Extract the (X, Y) coordinate from the center of the cell holding the provided text.  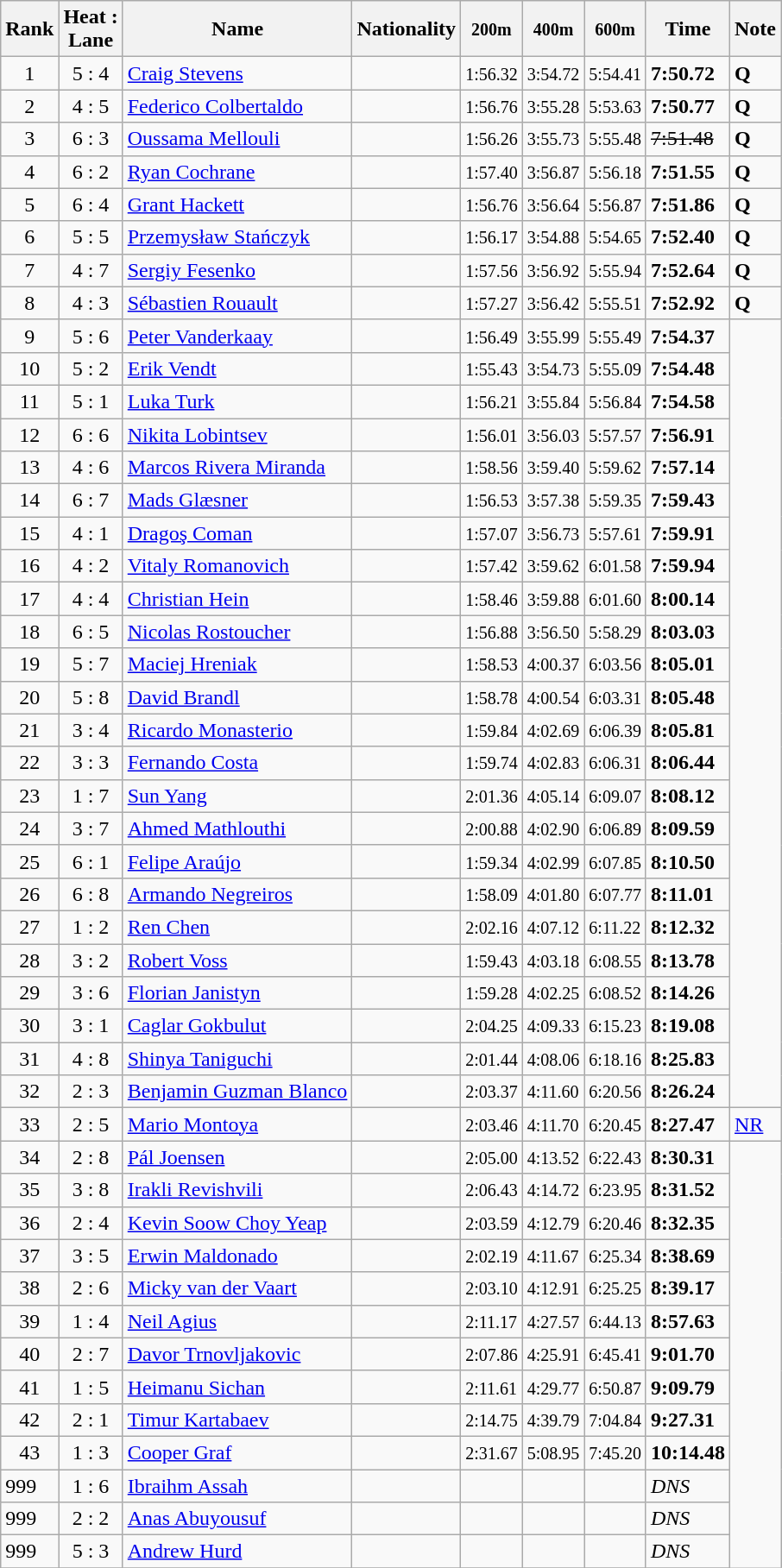
5:56.87 (615, 205)
9:09.79 (687, 1387)
1 : 5 (91, 1387)
25 (29, 861)
11 (29, 401)
27 (29, 927)
Ryan Cochrane (237, 172)
8:19.08 (687, 1026)
Federico Colbertaldo (237, 106)
6:20.45 (615, 1124)
Kevin Soow Choy Yeap (237, 1223)
6:07.77 (615, 894)
4:02.99 (553, 861)
8:05.01 (687, 664)
1:56.53 (492, 501)
1:57.42 (492, 566)
5:55.49 (615, 336)
6 : 1 (91, 861)
200m (492, 29)
Heat :Lane (91, 29)
1:58.46 (492, 599)
1:59.74 (492, 763)
2 : 4 (91, 1223)
2:01.36 (492, 796)
6 : 8 (91, 894)
3:55.28 (553, 106)
1 : 7 (91, 796)
2 : 3 (91, 1092)
3 : 5 (91, 1256)
2:11.61 (492, 1387)
2 : 1 (91, 1420)
1:55.43 (492, 368)
5 : 2 (91, 368)
6:45.41 (615, 1354)
1:56.88 (492, 632)
7:59.91 (687, 533)
1:56.32 (492, 73)
4:12.91 (553, 1288)
7:52.40 (687, 237)
1:58.78 (492, 697)
Ren Chen (237, 927)
1:56.21 (492, 401)
Craig Stevens (237, 73)
3:55.84 (553, 401)
3:56.64 (553, 205)
12 (29, 434)
3:55.99 (553, 336)
5:58.29 (615, 632)
6:09.07 (615, 796)
3:56.87 (553, 172)
1:59.43 (492, 960)
7:50.72 (687, 73)
3 : 8 (91, 1190)
8:05.48 (687, 697)
8:30.31 (687, 1157)
3:56.50 (553, 632)
1 : 2 (91, 927)
2:02.16 (492, 927)
39 (29, 1321)
Mario Montoya (237, 1124)
8:12.32 (687, 927)
4:39.79 (553, 1420)
4 : 3 (91, 303)
6 : 4 (91, 205)
4:00.54 (553, 697)
4:29.77 (553, 1387)
1:57.07 (492, 533)
4:01.80 (553, 894)
7:52.64 (687, 270)
6:23.95 (615, 1190)
400m (553, 29)
33 (29, 1124)
Erik Vendt (237, 368)
2 : 7 (91, 1354)
7:04.84 (615, 1420)
6:44.13 (615, 1321)
4:27.57 (553, 1321)
2:06.43 (492, 1190)
26 (29, 894)
10:14.48 (687, 1452)
Sébastien Rouault (237, 303)
2:14.75 (492, 1420)
5:57.61 (615, 533)
6:06.89 (615, 828)
7 (29, 270)
24 (29, 828)
Sergiy Fesenko (237, 270)
Peter Vanderkaay (237, 336)
7:57.14 (687, 468)
6:07.85 (615, 861)
3:54.88 (553, 237)
Sun Yang (237, 796)
Luka Turk (237, 401)
7:56.91 (687, 434)
6:03.56 (615, 664)
3:57.38 (553, 501)
8 (29, 303)
9:01.70 (687, 1354)
2:11.17 (492, 1321)
21 (29, 730)
7:51.48 (687, 139)
Robert Voss (237, 960)
Timur Kartabaev (237, 1420)
8:05.81 (687, 730)
4 : 7 (91, 270)
8:13.78 (687, 960)
Neil Agius (237, 1321)
8:10.50 (687, 861)
8:39.17 (687, 1288)
8:14.26 (687, 993)
Pál Joensen (237, 1157)
Benjamin Guzman Blanco (237, 1092)
5:53.63 (615, 106)
3 : 2 (91, 960)
5 : 8 (91, 697)
Note (754, 29)
15 (29, 533)
4 : 5 (91, 106)
38 (29, 1288)
6 (29, 237)
43 (29, 1452)
2 : 2 (91, 1519)
6 : 7 (91, 501)
Nicolas Rostoucher (237, 632)
6:22.43 (615, 1157)
5 : 1 (91, 401)
4:08.06 (553, 1059)
4:02.83 (553, 763)
6:06.39 (615, 730)
4:11.70 (553, 1124)
6:08.55 (615, 960)
Erwin Maldonado (237, 1256)
7:45.20 (615, 1452)
9:27.31 (687, 1420)
Micky van der Vaart (237, 1288)
6:50.87 (615, 1387)
34 (29, 1157)
5:59.62 (615, 468)
4:03.18 (553, 960)
5:08.95 (553, 1452)
1 : 4 (91, 1321)
6:01.58 (615, 566)
1:57.27 (492, 303)
1:59.28 (492, 993)
6:11.22 (615, 927)
7:51.55 (687, 172)
3:56.42 (553, 303)
1:56.17 (492, 237)
2:01.44 (492, 1059)
3:56.92 (553, 270)
Dragoş Coman (237, 533)
Armando Negreiros (237, 894)
4 (29, 172)
2:05.00 (492, 1157)
31 (29, 1059)
Ahmed Mathlouthi (237, 828)
30 (29, 1026)
Christian Hein (237, 599)
5:55.51 (615, 303)
10 (29, 368)
5 : 5 (91, 237)
Mads Glæsner (237, 501)
8:11.01 (687, 894)
6:20.56 (615, 1092)
4:02.69 (553, 730)
16 (29, 566)
13 (29, 468)
2:03.59 (492, 1223)
19 (29, 664)
6:06.31 (615, 763)
600m (615, 29)
2:03.10 (492, 1288)
8:06.44 (687, 763)
9 (29, 336)
20 (29, 697)
1 (29, 73)
4 : 2 (91, 566)
4 : 1 (91, 533)
32 (29, 1092)
7:54.48 (687, 368)
8:09.59 (687, 828)
8:00.14 (687, 599)
4:09.33 (553, 1026)
5 (29, 205)
Shinya Taniguchi (237, 1059)
28 (29, 960)
4:00.37 (553, 664)
5:54.41 (615, 73)
18 (29, 632)
35 (29, 1190)
1:56.01 (492, 434)
5:56.18 (615, 172)
5:55.09 (615, 368)
2 : 5 (91, 1124)
Maciej Hreniak (237, 664)
1:57.40 (492, 172)
4:02.90 (553, 828)
8:27.47 (687, 1124)
3:56.03 (553, 434)
Ibraihm Assah (237, 1485)
2:00.88 (492, 828)
1:58.56 (492, 468)
1:59.34 (492, 861)
2:31.67 (492, 1452)
Time (687, 29)
4:05.14 (553, 796)
Fernando Costa (237, 763)
Marcos Rivera Miranda (237, 468)
8:38.69 (687, 1256)
Heimanu Sichan (237, 1387)
5:54.65 (615, 237)
3:54.72 (553, 73)
5:55.94 (615, 270)
6 : 3 (91, 139)
NR (754, 1124)
8:25.83 (687, 1059)
Vitaly Romanovich (237, 566)
6:25.25 (615, 1288)
Nikita Lobintsev (237, 434)
4:07.12 (553, 927)
2 : 8 (91, 1157)
Oussama Mellouli (237, 139)
8:57.63 (687, 1321)
Felipe Araújo (237, 861)
4:11.60 (553, 1092)
5 : 4 (91, 73)
5 : 7 (91, 664)
3:59.40 (553, 468)
Caglar Gokbulut (237, 1026)
3:59.88 (553, 599)
4 : 4 (91, 599)
6:01.60 (615, 599)
Ricardo Monasterio (237, 730)
3 : 1 (91, 1026)
6:18.16 (615, 1059)
Anas Abuyousuf (237, 1519)
23 (29, 796)
1 : 3 (91, 1452)
4:12.79 (553, 1223)
Name (237, 29)
David Brandl (237, 697)
3 (29, 139)
3:55.73 (553, 139)
1:58.09 (492, 894)
8:26.24 (687, 1092)
4:02.25 (553, 993)
7:59.94 (687, 566)
7:51.86 (687, 205)
8:32.35 (687, 1223)
6 : 2 (91, 172)
3 : 6 (91, 993)
4:25.91 (553, 1354)
7:50.77 (687, 106)
8:03.03 (687, 632)
7:52.92 (687, 303)
1:58.53 (492, 664)
4 : 6 (91, 468)
Florian Janistyn (237, 993)
4:11.67 (553, 1256)
6:20.46 (615, 1223)
3:54.73 (553, 368)
1:56.26 (492, 139)
5 : 6 (91, 336)
Davor Trnovljakovic (237, 1354)
37 (29, 1256)
5 : 3 (91, 1552)
42 (29, 1420)
Grant Hackett (237, 205)
6 : 5 (91, 632)
Irakli Revishvili (237, 1190)
8:08.12 (687, 796)
2:07.86 (492, 1354)
4 : 8 (91, 1059)
2:04.25 (492, 1026)
2 (29, 106)
2:02.19 (492, 1256)
36 (29, 1223)
3 : 4 (91, 730)
22 (29, 763)
6:08.52 (615, 993)
7:59.43 (687, 501)
Rank (29, 29)
Przemysław Stańczyk (237, 237)
5:59.35 (615, 501)
17 (29, 599)
5:55.48 (615, 139)
6:03.31 (615, 697)
5:57.57 (615, 434)
2 : 6 (91, 1288)
3 : 3 (91, 763)
40 (29, 1354)
14 (29, 501)
7:54.58 (687, 401)
4:13.52 (553, 1157)
1 : 6 (91, 1485)
3 : 7 (91, 828)
1:56.49 (492, 336)
1:59.84 (492, 730)
7:54.37 (687, 336)
29 (29, 993)
1:57.56 (492, 270)
6:25.34 (615, 1256)
4:14.72 (553, 1190)
41 (29, 1387)
6:15.23 (615, 1026)
3:59.62 (553, 566)
2:03.37 (492, 1092)
3:56.73 (553, 533)
Andrew Hurd (237, 1552)
2:03.46 (492, 1124)
Cooper Graf (237, 1452)
8:31.52 (687, 1190)
Nationality (407, 29)
5:56.84 (615, 401)
6 : 6 (91, 434)
